From the cell containing the given text, extract its center point as [x, y] coordinate. 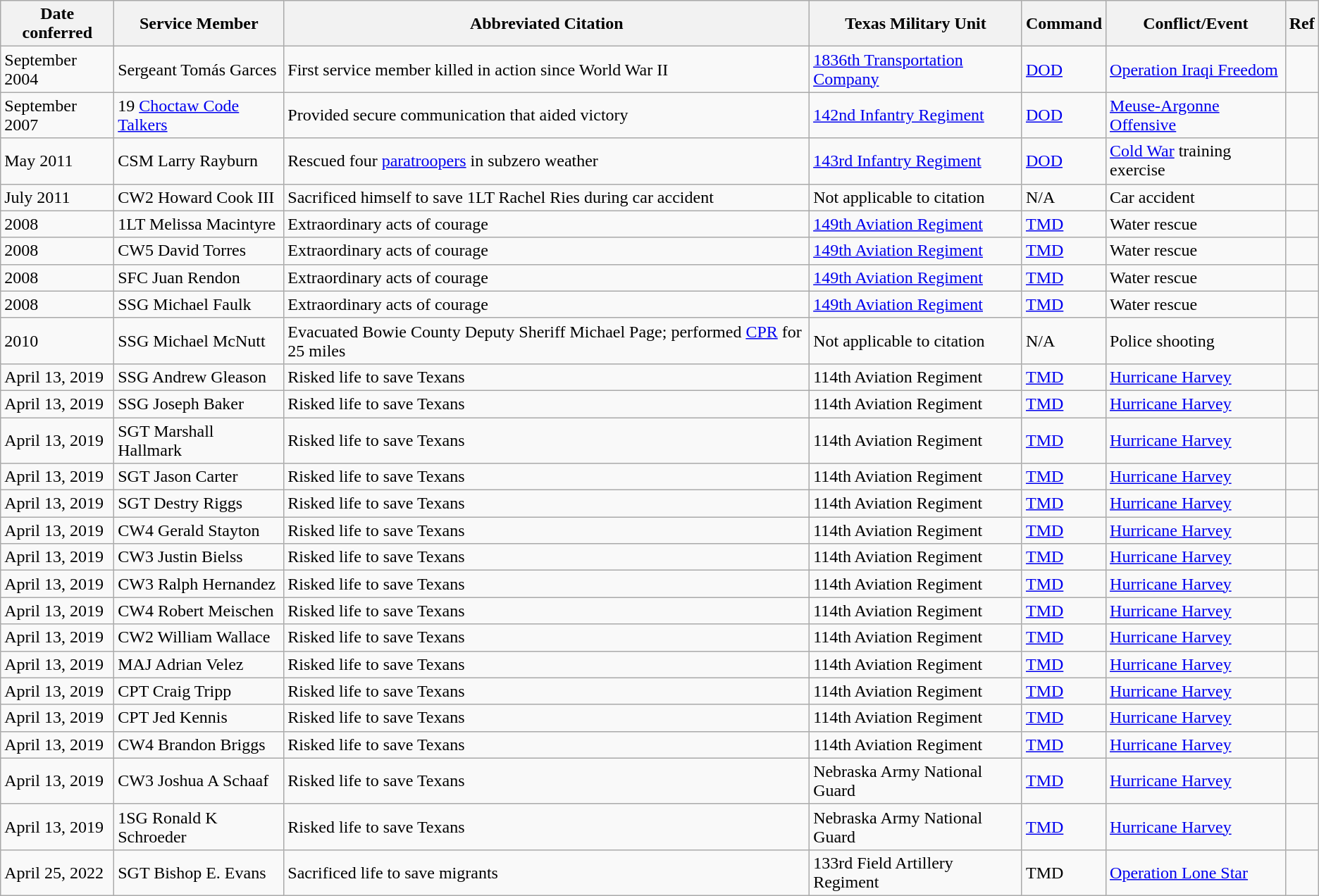
Service Member [199, 24]
CW3 Joshua A Schaaf [199, 780]
Provided secure communication that aided victory [547, 116]
September 2007 [58, 116]
CW2 William Wallace [199, 637]
Sacrificed life to save migrants [547, 872]
19 Choctaw Code Talkers [199, 116]
Command [1064, 24]
SSG Michael McNutt [199, 341]
Sergeant Tomás Garces [199, 69]
CW4 Robert Meischen [199, 611]
Evacuated Bowie County Deputy Sheriff Michael Page; performed CPR for 25 miles [547, 341]
Texas Military Unit [916, 24]
CW3 Justin Bielss [199, 557]
CPT Jed Kennis [199, 718]
SGT Destry Riggs [199, 504]
CW2 Howard Cook III [199, 197]
Police shooting [1196, 341]
First service member killed in action since World War II [547, 69]
SSG Michael Faulk [199, 304]
SGT Bishop E. Evans [199, 872]
1LT Melissa Macintyre [199, 224]
MAJ Adrian Velez [199, 664]
1836th Transportation Company [916, 69]
SFC Juan Rendon [199, 278]
SGT Marshall Hallmark [199, 440]
Operation Lone Star [1196, 872]
Sacrificed himself to save 1LT Rachel Ries during car accident [547, 197]
SSG Joseph Baker [199, 404]
2010 [58, 341]
142nd Infantry Regiment [916, 116]
Cold War training exercise [1196, 161]
143rd Infantry Regiment [916, 161]
September 2004 [58, 69]
CPT Craig Tripp [199, 691]
May 2011 [58, 161]
SSG Andrew Gleason [199, 377]
1SG Ronald K Schroeder [199, 827]
Date conferred [58, 24]
CW4 Brandon Briggs [199, 745]
Ref [1302, 24]
CW3 Ralph Hernandez [199, 584]
Car accident [1196, 197]
Rescued four paratroopers in subzero weather [547, 161]
Operation Iraqi Freedom [1196, 69]
Meuse-Argonne Offensive [1196, 116]
July 2011 [58, 197]
Abbreviated Citation [547, 24]
SGT Jason Carter [199, 477]
CSM Larry Rayburn [199, 161]
CW4 Gerald Stayton [199, 530]
CW5 David Torres [199, 251]
133rd Field Artillery Regiment [916, 872]
Conflict/Event [1196, 24]
April 25, 2022 [58, 872]
